Identify which cell holds the provided text, then report its (x, y) central coordinate. 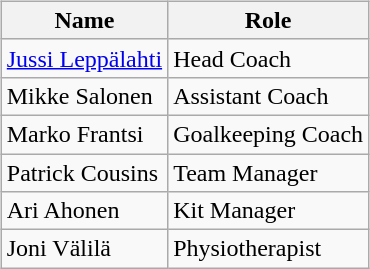
Kit Manager (268, 211)
Marko Frantsi (84, 134)
Role (268, 20)
Mikke Salonen (84, 96)
Assistant Coach (268, 96)
Head Coach (268, 58)
Name (84, 20)
Physiotherapist (268, 249)
Jussi Leppälahti (84, 58)
Joni Välilä (84, 249)
Team Manager (268, 173)
Ari Ahonen (84, 211)
Patrick Cousins (84, 173)
Goalkeeping Coach (268, 134)
